Output the (X, Y) coordinate of the center of the cell containing the given text.  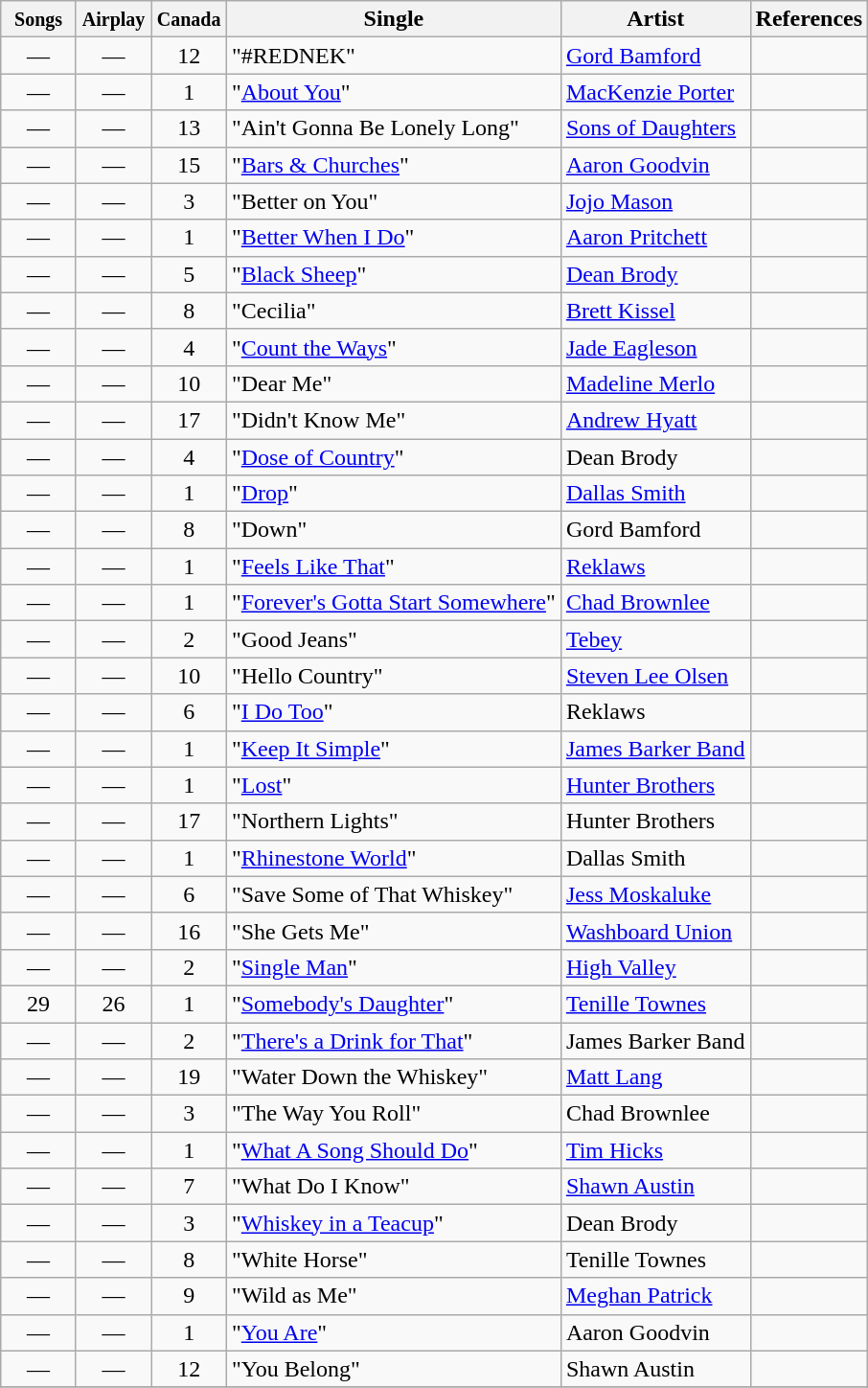
Canada (190, 19)
19 (190, 1077)
"Count the Ways" (393, 347)
"Bars & Churches" (393, 165)
Steven Lee Olsen (655, 676)
"Keep It Simple" (393, 749)
"Better When I Do" (393, 238)
High Valley (655, 967)
"Lost" (393, 785)
16 (190, 931)
"Dear Me" (393, 383)
"Ain't Gonna Be Lonely Long" (393, 128)
29 (38, 1004)
13 (190, 128)
"Good Jeans" (393, 639)
"Down" (393, 530)
"About You" (393, 92)
Washboard Union (655, 931)
"Single Man" (393, 967)
Airplay (113, 19)
"Feels Like That" (393, 567)
"Wild as Me" (393, 1296)
Meghan Patrick (655, 1296)
9 (190, 1296)
"Didn't Know Me" (393, 420)
"What Do I Know" (393, 1187)
"Cecilia" (393, 311)
"There's a Drink for That" (393, 1040)
15 (190, 165)
"Drop" (393, 494)
"Whiskey in a Teacup" (393, 1223)
"What A Song Should Do" (393, 1150)
"She Gets Me" (393, 931)
Jojo Mason (655, 201)
"Water Down the Whiskey" (393, 1077)
Brett Kissel (655, 311)
"Somebody's Daughter" (393, 1004)
"You Belong" (393, 1369)
"I Do Too" (393, 712)
MacKenzie Porter (655, 92)
Matt Lang (655, 1077)
Single (393, 19)
"#REDNEK" (393, 56)
26 (113, 1004)
"Better on You" (393, 201)
5 (190, 274)
"Black Sheep" (393, 274)
"You Are" (393, 1332)
Jade Eagleson (655, 347)
"Hello Country" (393, 676)
Tebey (655, 639)
Jess Moskaluke (655, 894)
"Forever's Gotta Start Somewhere" (393, 603)
"Northern Lights" (393, 821)
"Dose of Country" (393, 457)
Madeline Merlo (655, 383)
Songs (38, 19)
"The Way You Roll" (393, 1114)
Sons of Daughters (655, 128)
"Rhinestone World" (393, 858)
Andrew Hyatt (655, 420)
References (809, 19)
7 (190, 1187)
"White Horse" (393, 1260)
Aaron Pritchett (655, 238)
Artist (655, 19)
"Save Some of That Whiskey" (393, 894)
Tim Hicks (655, 1150)
